Find where the given text appears and provide that cell's center as [X, Y] coordinate. 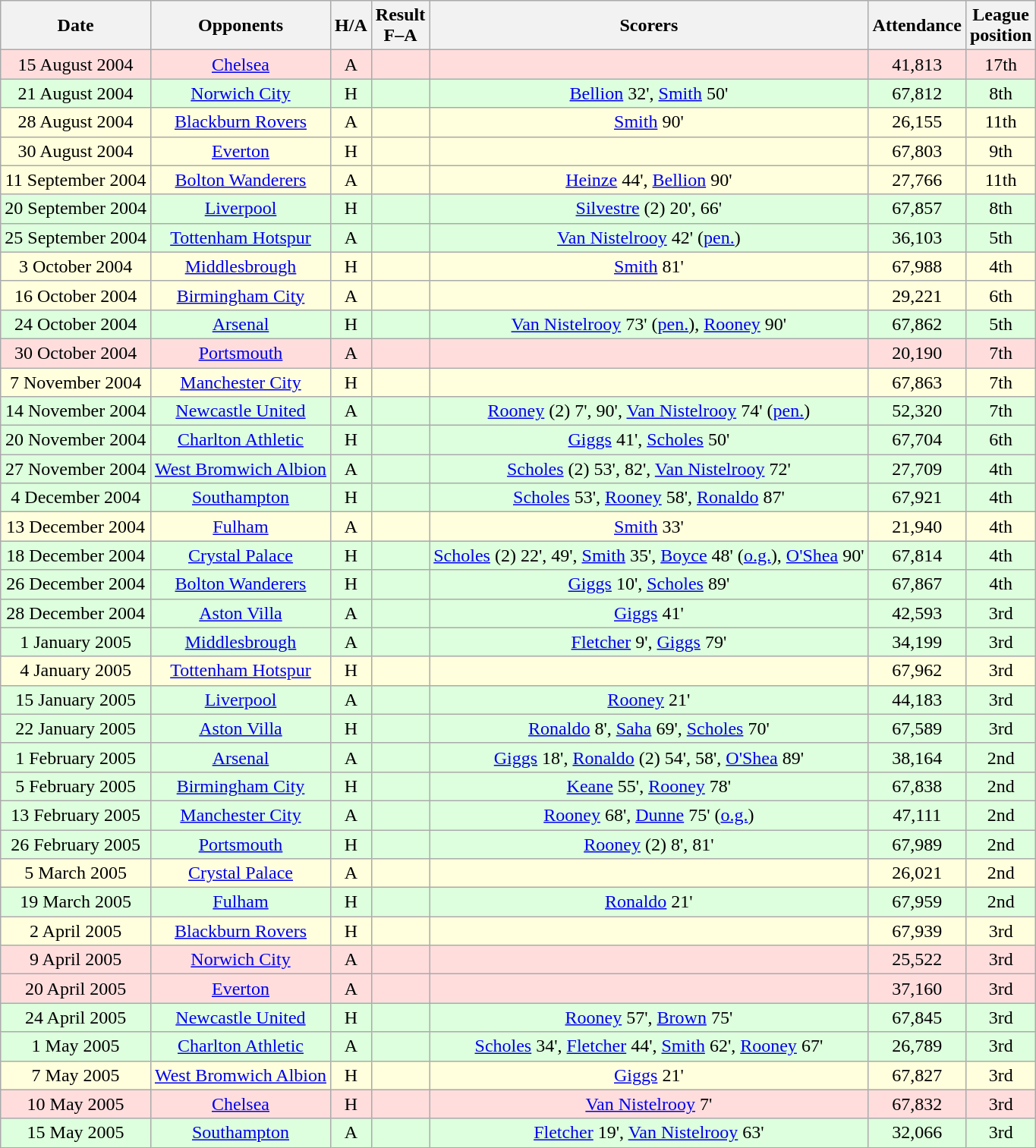
67,857 [917, 209]
ResultF–A [400, 26]
Fletcher 19', Van Nistelrooy 63' [649, 1133]
5 March 2005 [76, 873]
Date [76, 26]
32,066 [917, 1133]
67,704 [917, 440]
7 May 2005 [76, 1075]
41,813 [917, 64]
19 March 2005 [76, 902]
15 August 2004 [76, 64]
Scholes 53', Rooney 58', Ronaldo 87' [649, 498]
67,803 [917, 151]
67,814 [917, 555]
24 April 2005 [76, 1017]
34,199 [917, 642]
Keane 55', Rooney 78' [649, 786]
3 October 2004 [76, 266]
2 April 2005 [76, 931]
20 September 2004 [76, 209]
67,589 [917, 728]
20 November 2004 [76, 440]
Scorers [649, 26]
20 April 2005 [76, 989]
14 November 2004 [76, 411]
67,939 [917, 931]
27,766 [917, 180]
67,921 [917, 498]
67,962 [917, 671]
Leagueposition [1000, 26]
Heinze 44', Bellion 90' [649, 180]
Ronaldo 21' [649, 902]
9th [1000, 151]
Fletcher 9', Giggs 79' [649, 642]
28 August 2004 [76, 122]
Van Nistelrooy 42' (pen.) [649, 237]
67,827 [917, 1075]
67,862 [917, 324]
28 December 2004 [76, 613]
47,111 [917, 815]
Smith 33' [649, 527]
52,320 [917, 411]
10 May 2005 [76, 1104]
Silvestre (2) 20', 66' [649, 209]
Giggs 41' [649, 613]
26,789 [917, 1046]
Giggs 41', Scholes 50' [649, 440]
18 December 2004 [76, 555]
21,940 [917, 527]
67,867 [917, 584]
Van Nistelrooy 73' (pen.), Rooney 90' [649, 324]
44,183 [917, 700]
26,021 [917, 873]
42,593 [917, 613]
9 April 2005 [76, 960]
21 August 2004 [76, 93]
24 October 2004 [76, 324]
Giggs 10', Scholes 89' [649, 584]
30 October 2004 [76, 353]
H/A [351, 26]
67,989 [917, 844]
67,832 [917, 1104]
26 February 2005 [76, 844]
Opponents [240, 26]
Ronaldo 8', Saha 69', Scholes 70' [649, 728]
11 September 2004 [76, 180]
Attendance [917, 26]
27,709 [917, 469]
25,522 [917, 960]
Bellion 32', Smith 50' [649, 93]
Smith 90' [649, 122]
7 November 2004 [76, 382]
Rooney 21' [649, 700]
Rooney 57', Brown 75' [649, 1017]
Rooney (2) 8', 81' [649, 844]
20,190 [917, 353]
15 May 2005 [76, 1133]
Scholes (2) 22', 49', Smith 35', Boyce 48' (o.g.), O'Shea 90' [649, 555]
1 February 2005 [76, 757]
Scholes 34', Fletcher 44', Smith 62', Rooney 67' [649, 1046]
13 December 2004 [76, 527]
Rooney 68', Dunne 75' (o.g.) [649, 815]
Rooney (2) 7', 90', Van Nistelrooy 74' (pen.) [649, 411]
16 October 2004 [76, 295]
36,103 [917, 237]
Giggs 18', Ronaldo (2) 54', 58', O'Shea 89' [649, 757]
67,863 [917, 382]
22 January 2005 [76, 728]
27 November 2004 [76, 469]
15 January 2005 [76, 700]
30 August 2004 [76, 151]
38,164 [917, 757]
25 September 2004 [76, 237]
67,959 [917, 902]
17th [1000, 64]
Scholes (2) 53', 82', Van Nistelrooy 72' [649, 469]
4 January 2005 [76, 671]
26,155 [917, 122]
Giggs 21' [649, 1075]
67,988 [917, 266]
Smith 81' [649, 266]
67,838 [917, 786]
67,845 [917, 1017]
13 February 2005 [76, 815]
37,160 [917, 989]
1 January 2005 [76, 642]
29,221 [917, 295]
Van Nistelrooy 7' [649, 1104]
67,812 [917, 93]
5 February 2005 [76, 786]
26 December 2004 [76, 584]
4 December 2004 [76, 498]
1 May 2005 [76, 1046]
